Find where the given text appears and provide that cell's center as (x, y) coordinate. 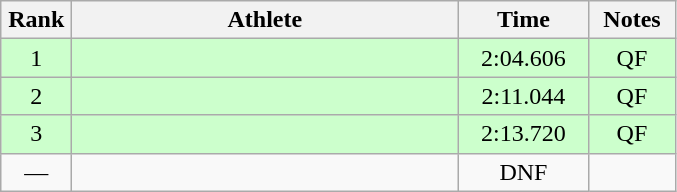
3 (36, 134)
2:04.606 (524, 58)
— (36, 172)
1 (36, 58)
Athlete (265, 20)
2 (36, 96)
2:11.044 (524, 96)
2:13.720 (524, 134)
Notes (632, 20)
Time (524, 20)
Rank (36, 20)
DNF (524, 172)
